Extract the (X, Y) coordinate from the center of the cell holding the provided text.  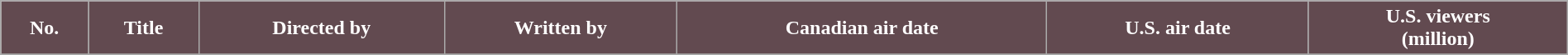
U.S. viewers(million) (1437, 28)
U.S. air date (1178, 28)
Directed by (321, 28)
No. (45, 28)
Title (144, 28)
Canadian air date (862, 28)
Written by (561, 28)
